Identify which cell holds the provided text, then report its [x, y] central coordinate. 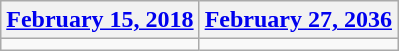
February 15, 2018 [100, 20]
February 27, 2036 [298, 20]
